Scan for the cell matching the given text and deliver its [x, y] coordinate at center. 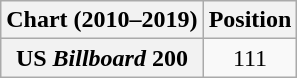
111 [250, 58]
US Billboard 200 [102, 58]
Chart (2010–2019) [102, 20]
Position [250, 20]
